Determine the (x, y) coordinate at the center of the cell enclosing the given text.  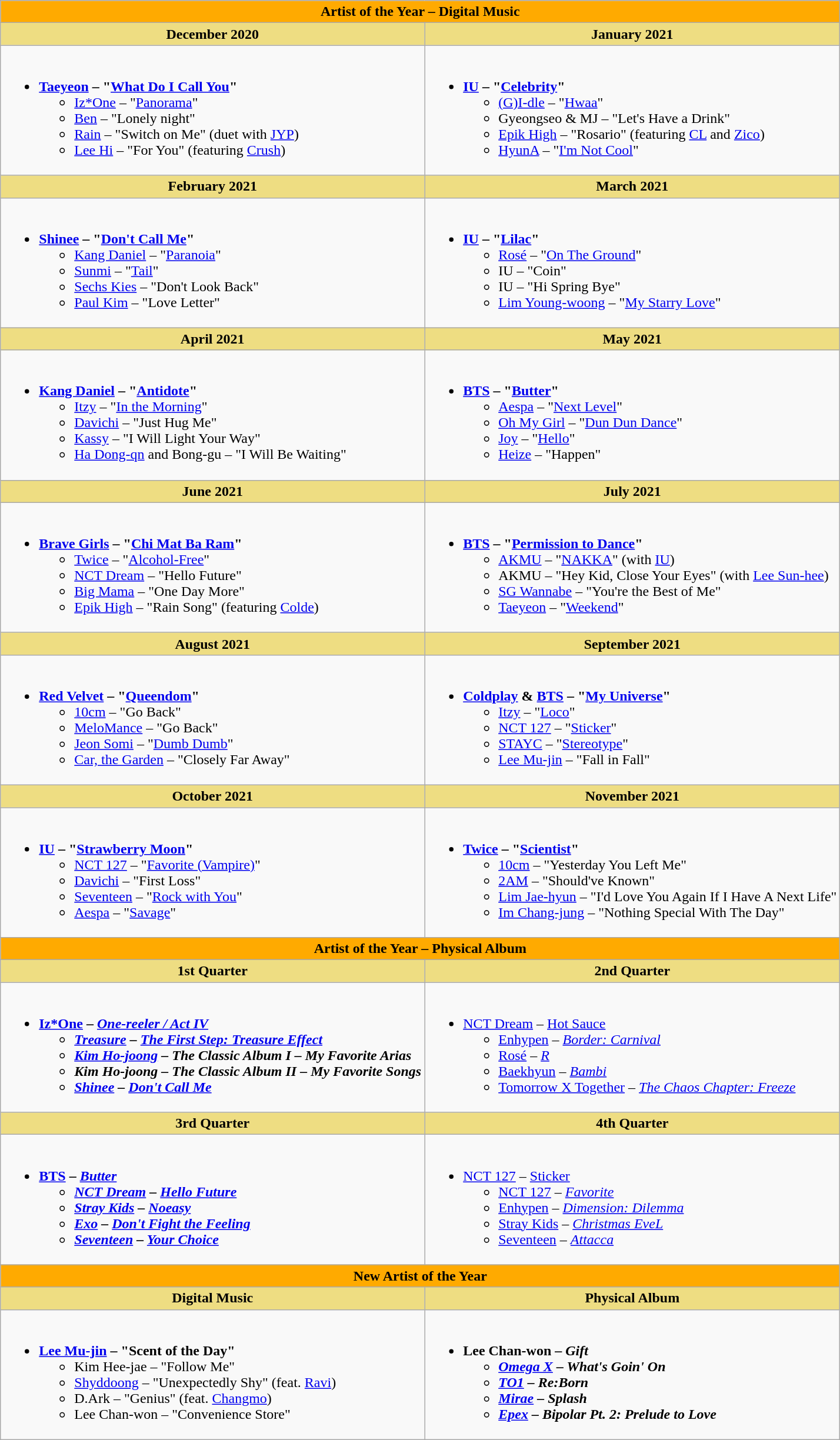
IU – "Celebrity"(G)I-dle – "Hwaa"Gyeongseo & MJ – "Let's Have a Drink"Epik High – "Rosario" (featuring CL and Zico)HyunA – "I'm Not Cool" (632, 111)
Artist of the Year – Physical Album (420, 949)
August 2021 (213, 644)
June 2021 (213, 491)
Physical Album (632, 1298)
IU – "Lilac"Rosé – "On The Ground"IU – "Coin"IU – "Hi Spring Bye"Lim Young-woong – "My Starry Love" (632, 262)
November 2021 (632, 796)
Taeyeon – "What Do I Call You"Iz*One – "Panorama"Ben – "Lonely night"Rain – "Switch on Me" (duet with JYP)Lee Hi – "For You" (featuring Crush) (213, 111)
NCT 127 – StickerNCT 127 – FavoriteEnhypen – Dimension: DilemmaStray Kids – Christmas EveLSeventeen – Attacca (632, 1200)
Brave Girls – "Chi Mat Ba Ram"Twice – "Alcohol-Free"NCT Dream – "Hello Future"Big Mama – "One Day More"Epik High – "Rain Song" (featuring Colde) (213, 567)
New Artist of the Year (420, 1276)
October 2021 (213, 796)
Artist of the Year – Digital Music (420, 12)
December 2020 (213, 34)
2nd Quarter (632, 971)
NCT Dream – Hot SauceEnhypen – Border: CarnivalRosé – RBaekhyun – BambiTomorrow X Together – The Chaos Chapter: Freeze (632, 1047)
Red Velvet – "Queendom"10cm – "Go Back"MeloMance – "Go Back"Jeon Somi – "Dumb Dumb"Car, the Garden – "Closely Far Away" (213, 720)
IU – "Strawberry Moon"NCT 127 – "Favorite (Vampire)"Davichi – "First Loss"Seventeen – "Rock with You"Aespa – "Savage" (213, 872)
March 2021 (632, 186)
Coldplay & BTS – "My Universe"Itzy – "Loco"NCT 127 – "Sticker"STAYC – "Stereotype"Lee Mu-jin – "Fall in Fall" (632, 720)
BTS – ButterNCT Dream – Hello FutureStray Kids – NoeasyExo – Don't Fight the FeelingSeventeen – Your Choice (213, 1200)
Lee Chan-won – GiftOmega X – What's Goin' OnTO1 – Re:BornMirae – SplashEpex – Bipolar Pt. 2: Prelude to Love (632, 1374)
July 2021 (632, 491)
BTS – "Butter"Aespa – "Next Level"Oh My Girl – "Dun Dun Dance"Joy – "Hello"Heize – "Happen" (632, 415)
May 2021 (632, 339)
Digital Music (213, 1298)
September 2021 (632, 644)
1st Quarter (213, 971)
January 2021 (632, 34)
Kang Daniel – "Antidote"Itzy – "In the Morning"Davichi – "Just Hug Me"Kassy – "I Will Light Your Way"Ha Dong-qn and Bong-gu – "I Will Be Waiting" (213, 415)
February 2021 (213, 186)
April 2021 (213, 339)
Shinee – "Don't Call Me"Kang Daniel – "Paranoia"Sunmi – "Tail"Sechs Kies – "Don't Look Back"Paul Kim – "Love Letter" (213, 262)
3rd Quarter (213, 1124)
4th Quarter (632, 1124)
